Pinpoint the cell where the given text exists, returning its (x, y) midpoint coordinate. 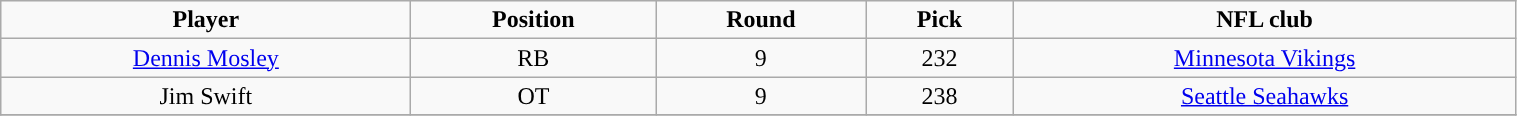
238 (940, 96)
232 (940, 58)
Dennis Mosley (206, 58)
NFL club (1264, 20)
OT (534, 96)
Round (761, 20)
Player (206, 20)
Seattle Seahawks (1264, 96)
Jim Swift (206, 96)
Position (534, 20)
Minnesota Vikings (1264, 58)
RB (534, 58)
Pick (940, 20)
